Search for the cell housing the specified text and yield its (X, Y) center coordinate. 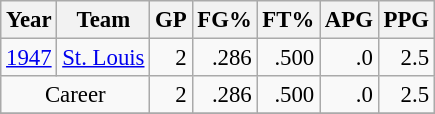
Career (76, 95)
GP (171, 20)
1947 (29, 58)
APG (350, 20)
FT% (288, 20)
St. Louis (104, 58)
PPG (406, 20)
FG% (224, 20)
Team (104, 20)
Year (29, 20)
